Search for the cell housing the specified text and yield its (X, Y) center coordinate. 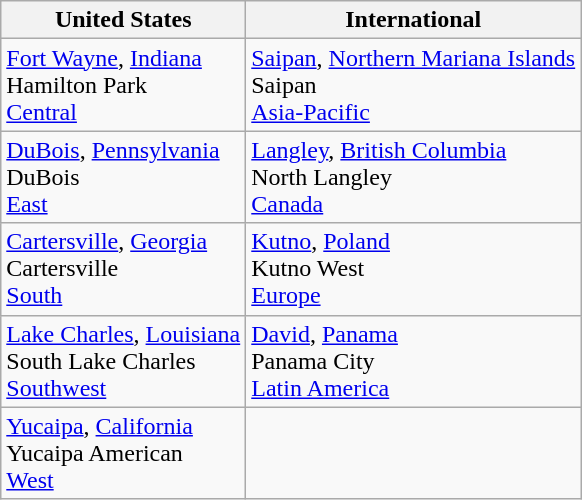
International (414, 20)
United States (124, 20)
Saipan, Northern Mariana IslandsSaipanAsia-Pacific (414, 85)
Fort Wayne, Indiana Hamilton ParkCentral (124, 85)
Lake Charles, LouisianaSouth Lake CharlesSouthwest (124, 361)
Langley, British Columbia North LangleyCanada (414, 177)
DuBois, Pennsylvania DuBois East (124, 177)
Yucaipa, California Yucaipa AmericanWest (124, 453)
David, PanamaPanama CityLatin America (414, 361)
Kutno, PolandKutno WestEurope (414, 269)
Cartersville, GeorgiaCartersvilleSouth (124, 269)
